Capture the cell that displays the provided text and extract its (X, Y) central coordinate. 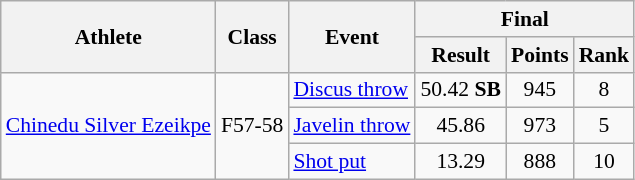
Class (252, 36)
50.42 SB (460, 90)
8 (604, 90)
Points (540, 55)
5 (604, 126)
13.29 (460, 162)
945 (540, 90)
Chinedu Silver Ezeikpe (108, 126)
888 (540, 162)
F57-58 (252, 126)
Shot put (352, 162)
Rank (604, 55)
10 (604, 162)
Result (460, 55)
Final (524, 19)
45.86 (460, 126)
Javelin throw (352, 126)
973 (540, 126)
Discus throw (352, 90)
Event (352, 36)
Athlete (108, 36)
